From the cell containing the given text, extract its center point as [X, Y] coordinate. 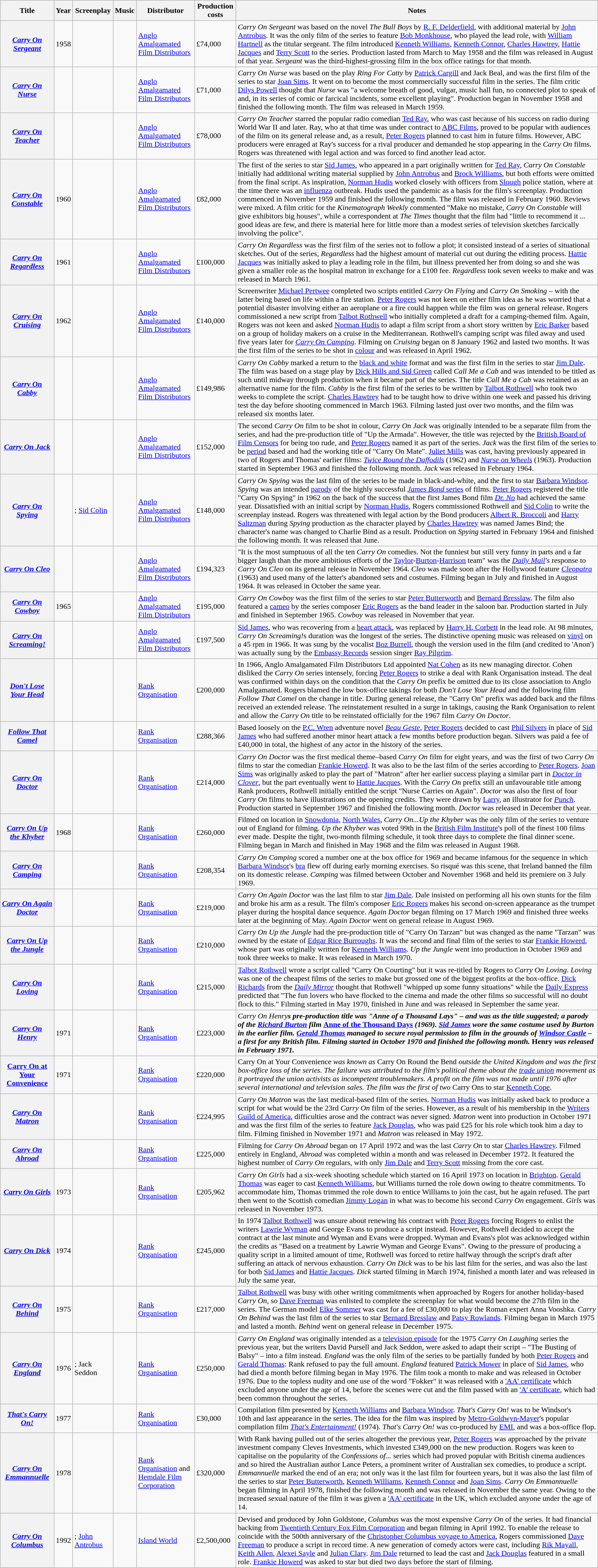
£200,000 [215, 690]
£219,000 [215, 907]
1992 [64, 1541]
Carry On Sergeant [27, 44]
£320,000 [215, 1473]
£78,000 [215, 136]
£224,995 [215, 1116]
1977 [64, 1419]
Carry On Cruising [27, 321]
Carry On Doctor [27, 782]
Rank Organisation and Hemdale Film Corporation [166, 1473]
1976 [64, 1368]
1961 [64, 262]
Carry On England [27, 1368]
Carry On Teacher [27, 136]
Carry On Matron [27, 1116]
; John Antrobus [93, 1541]
; Jack Seddon [93, 1368]
£210,000 [215, 945]
Carry On at Your Convenience [27, 1075]
1960 [64, 199]
£225,000 [215, 1154]
Carry On Constable [27, 199]
Production costs [215, 11]
£152,000 [215, 447]
Carry On Regardless [27, 262]
£148,000 [215, 510]
Carry On Up the Khyber [27, 832]
Carry On Up the Jungle [27, 945]
£140,000 [215, 321]
Carry On Henry [27, 1033]
£260,000 [215, 832]
Don't Lose Your Head [27, 690]
Carry On Behind [27, 1309]
1958 [64, 44]
£82,000 [215, 199]
1975 [64, 1309]
£197,500 [215, 640]
£288,366 [215, 736]
1962 [64, 321]
Carry On Screaming! [27, 640]
Carry On Camping [27, 870]
£208,354 [215, 870]
Carry On Dick [27, 1250]
£215,000 [215, 987]
Carry On Spying [27, 510]
Island World [166, 1541]
Carry On Girls [27, 1192]
Music [125, 11]
£194,323 [215, 569]
£2,500,000 [215, 1541]
1965 [64, 606]
Carry On Abroad [27, 1154]
Notes [417, 11]
1974 [64, 1250]
Follow That Camel [27, 736]
Title [27, 11]
£195,000 [215, 606]
£74,000 [215, 44]
Carry On Cowboy [27, 606]
Carry On Nurse [27, 90]
Carry On Cleo [27, 569]
1978 [64, 1473]
; Sid Colin [93, 510]
£214,000 [215, 782]
Carry On Loving [27, 987]
Carry On Columbus [27, 1541]
£205,962 [215, 1192]
Carry On Cabby [27, 388]
Year [64, 11]
Distributor [166, 11]
£250,000 [215, 1368]
1968 [64, 832]
£100,000 [215, 262]
£217,000 [215, 1309]
£220,000 [215, 1075]
Carry On Again Doctor [27, 907]
£149,986 [215, 388]
1973 [64, 1192]
£245,000 [215, 1250]
Screenplay [93, 11]
Carry On Jack [27, 447]
£30,000 [215, 1419]
Carry On Emmannuelle [27, 1473]
That's Carry On! [27, 1419]
£223,000 [215, 1033]
£71,000 [215, 90]
